Determine the (x, y) coordinate at the center of the cell enclosing the given text.  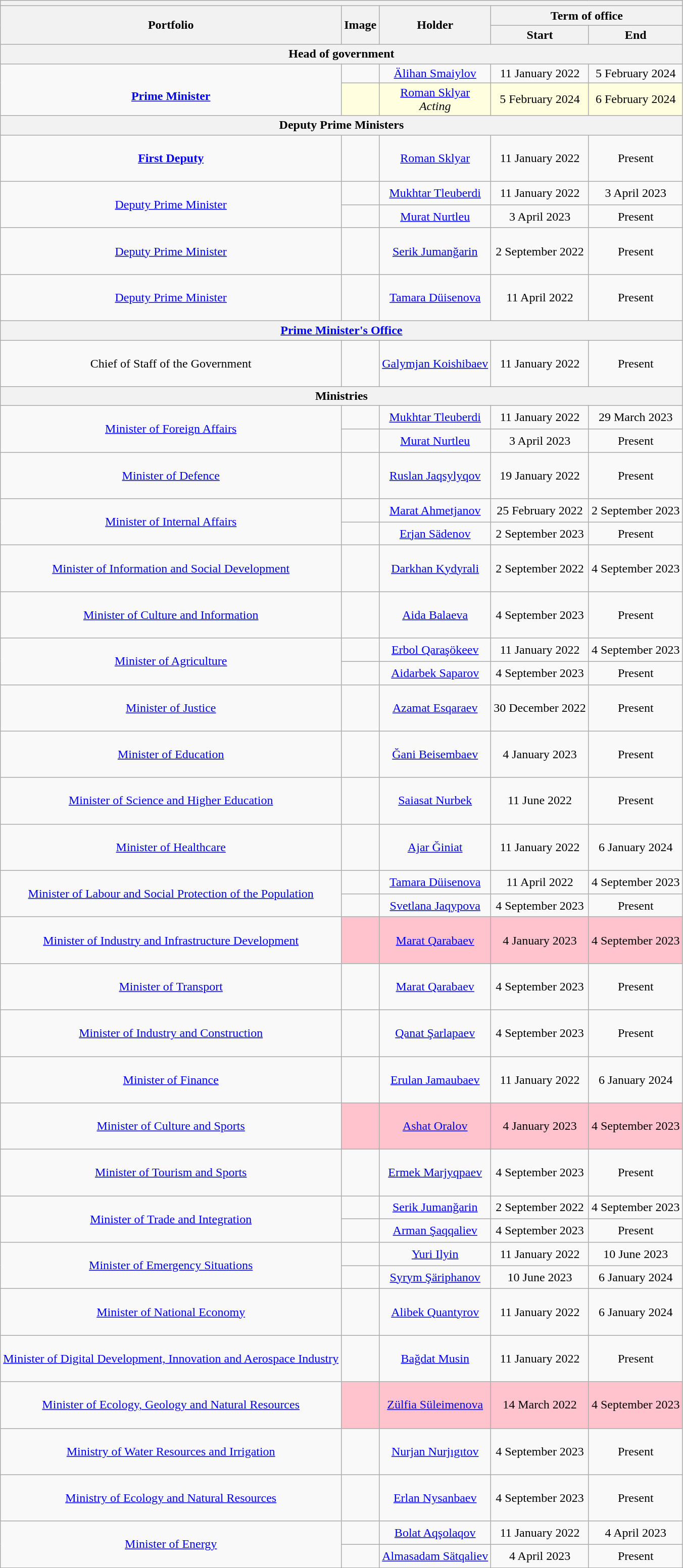
Erlan Nysanbaev (435, 1498)
Arman Şaqqaliev (435, 1231)
Prime Minister (171, 90)
Minister of Ecology, Geology and Natural Resources (171, 1405)
Head of government (341, 54)
Alibek Quantyrov (435, 1312)
Ministry of Water Resources and Irrigation (171, 1451)
Zülfia Süleimenova (435, 1405)
Saiasat Nurbek (435, 801)
Erjan Sädenov (435, 534)
Roman SklyarActing (435, 99)
Minister of Energy (171, 1544)
Ministries (341, 396)
Bolat Aqşolaqov (435, 1533)
Almasadam Sätqaliev (435, 1556)
Holder (435, 25)
Ermek Marjyqpaev (435, 1173)
Deputy Prime Ministers (341, 125)
Minister of Industry and Construction (171, 1033)
25 February 2022 (540, 510)
Syrym Şäriphanov (435, 1277)
Minister of Culture and Information (171, 615)
Minister of Emergency Situations (171, 1266)
14 March 2022 (540, 1405)
Minister of Trade and Integration (171, 1219)
30 December 2022 (540, 708)
Start (540, 35)
Erulan Jamaubaev (435, 1079)
Minister of Information and Social Development (171, 568)
Älihan Smaiylov (435, 73)
Term of office (587, 16)
Erbol Qaraşökeev (435, 650)
Aidarbek Saparov (435, 673)
Minister of Science and Higher Education (171, 801)
Minister of Finance (171, 1079)
Chief of Staff of the Government (171, 363)
End (636, 35)
Minister of Internal Affairs (171, 522)
Ğani Beisembaev (435, 754)
Minister of Defence (171, 476)
First Deputy (171, 158)
Roman Sklyar (435, 158)
Minister of Labour and Social Protection of the Population (171, 894)
Marat Ahmetjanov (435, 510)
Minister of National Economy (171, 1312)
Minister of Transport (171, 986)
Aida Balaeva (435, 615)
Minister of Agriculture (171, 661)
Minister of Culture and Sports (171, 1126)
Ministry of Ecology and Natural Resources (171, 1498)
11 June 2022 (540, 801)
Minister of Justice (171, 708)
Ruslan Jaqsylyqov (435, 476)
6 February 2024 (636, 99)
Portfolio (171, 25)
Ajar Ğiniat (435, 847)
Minister of Tourism and Sports (171, 1173)
Galymjan Koishibaev (435, 363)
Svetlana Jaqypova (435, 905)
Minister of Digital Development, Innovation and Aerospace Industry (171, 1358)
Prime Minister's Office (341, 330)
Nurjan Nurjıgıtov (435, 1451)
19 January 2022 (540, 476)
Minister of Industry and Infrastructure Development (171, 940)
Minister of Healthcare (171, 847)
Azamat Esqaraev (435, 708)
Image (361, 25)
Qanat Şarlapaev (435, 1033)
29 March 2023 (636, 417)
Minister of Foreign Affairs (171, 429)
Ashat Oralov (435, 1126)
Yuri Ilyin (435, 1254)
Minister of Education (171, 754)
Bağdat Musin (435, 1358)
Darkhan Kydyrali (435, 568)
